Capture the cell that displays the provided text and extract its (x, y) central coordinate. 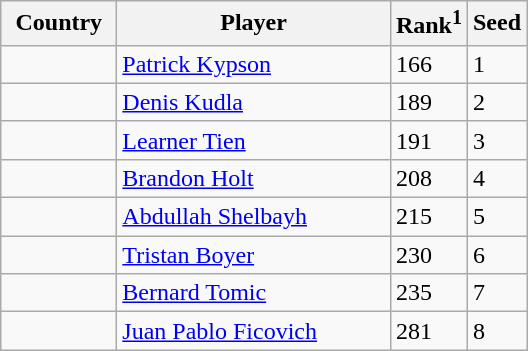
Brandon Holt (254, 178)
5 (496, 217)
191 (428, 140)
Tristan Boyer (254, 255)
230 (428, 255)
215 (428, 217)
1 (496, 64)
Player (254, 24)
281 (428, 331)
189 (428, 102)
Rank1 (428, 24)
6 (496, 255)
Learner Tien (254, 140)
Juan Pablo Ficovich (254, 331)
Bernard Tomic (254, 293)
Patrick Kypson (254, 64)
Abdullah Shelbayh (254, 217)
Country (59, 24)
Denis Kudla (254, 102)
Seed (496, 24)
7 (496, 293)
166 (428, 64)
4 (496, 178)
3 (496, 140)
2 (496, 102)
235 (428, 293)
8 (496, 331)
208 (428, 178)
